Extract the (X, Y) coordinate from the center of the cell holding the provided text.  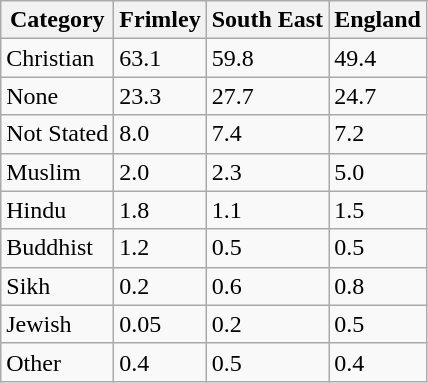
8.0 (160, 134)
2.3 (267, 172)
Sikh (58, 286)
Other (58, 362)
2.0 (160, 172)
Category (58, 20)
Not Stated (58, 134)
None (58, 96)
7.2 (378, 134)
England (378, 20)
24.7 (378, 96)
7.4 (267, 134)
1.8 (160, 210)
1.1 (267, 210)
0.8 (378, 286)
Christian (58, 58)
59.8 (267, 58)
Muslim (58, 172)
23.3 (160, 96)
5.0 (378, 172)
Jewish (58, 324)
Buddhist (58, 248)
63.1 (160, 58)
0.05 (160, 324)
0.6 (267, 286)
1.5 (378, 210)
Frimley (160, 20)
Hindu (58, 210)
49.4 (378, 58)
27.7 (267, 96)
South East (267, 20)
1.2 (160, 248)
